Return (x, y) of the center of cell containing provided text 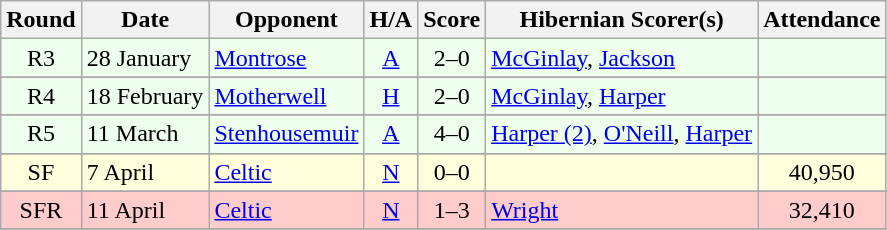
Wright (622, 210)
7 April (145, 172)
18 February (145, 96)
SFR (41, 210)
McGinlay, Jackson (622, 58)
R3 (41, 58)
H/A (391, 20)
40,950 (822, 172)
H (391, 96)
Score (452, 20)
Motherwell (286, 96)
Attendance (822, 20)
R5 (41, 134)
28 January (145, 58)
R4 (41, 96)
11 March (145, 134)
Round (41, 20)
0–0 (452, 172)
Date (145, 20)
32,410 (822, 210)
Montrose (286, 58)
Hibernian Scorer(s) (622, 20)
Harper (2), O'Neill, Harper (622, 134)
Opponent (286, 20)
11 April (145, 210)
McGinlay, Harper (622, 96)
4–0 (452, 134)
1–3 (452, 210)
Stenhousemuir (286, 134)
SF (41, 172)
